Search for the cell housing the specified text and yield its (x, y) center coordinate. 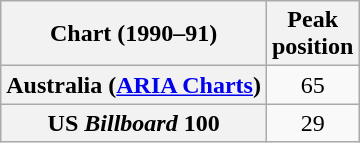
Australia (ARIA Charts) (134, 85)
US Billboard 100 (134, 123)
Chart (1990–91) (134, 34)
65 (312, 85)
29 (312, 123)
Peakposition (312, 34)
